Identify which cell holds the provided text, then report its (X, Y) central coordinate. 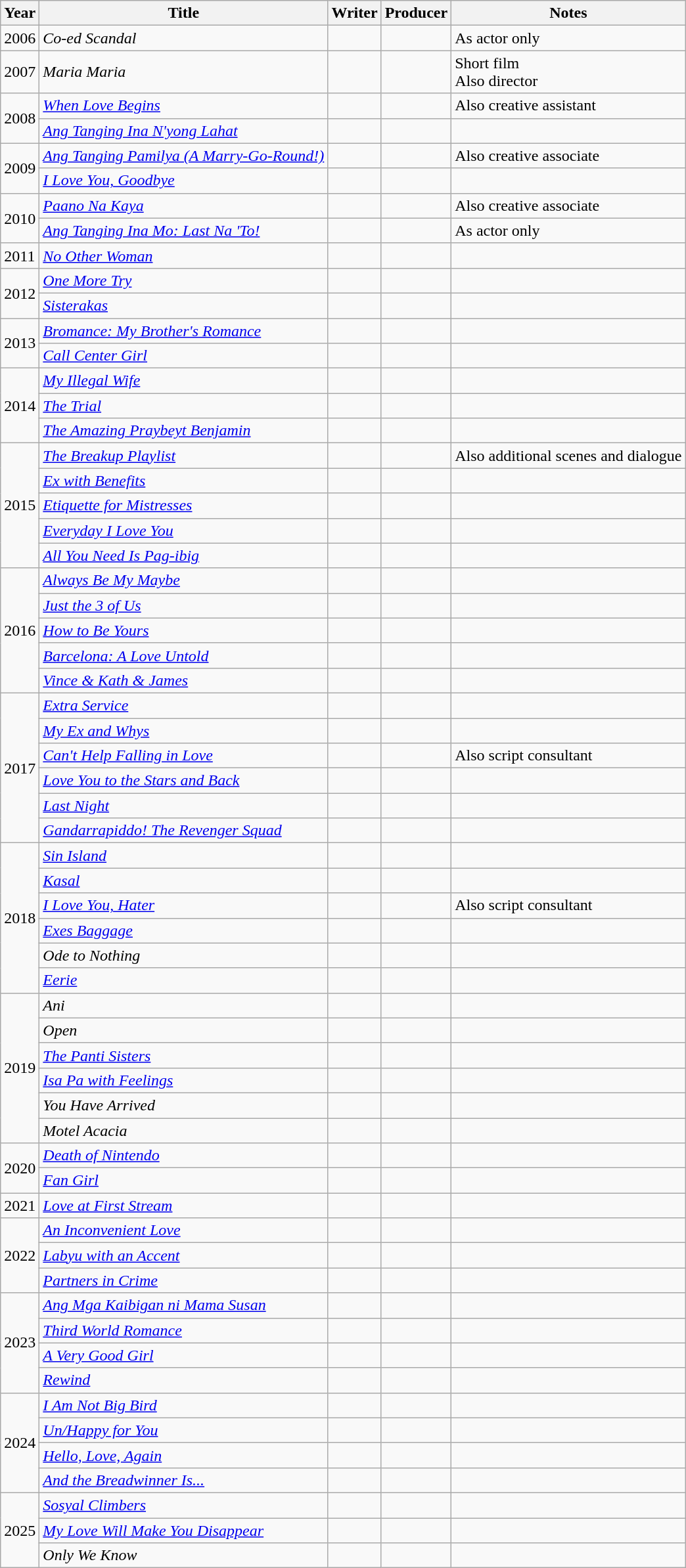
2023 (20, 1343)
Fan Girl (184, 1181)
2022 (20, 1255)
Everyday I Love You (184, 531)
Producer (417, 13)
Extra Service (184, 705)
2014 (20, 406)
2008 (20, 118)
When Love Begins (184, 106)
I Love You, Goodbye (184, 181)
I Am Not Big Bird (184, 1405)
Ex with Benefits (184, 481)
2019 (20, 1068)
Etiquette for Mistresses (184, 506)
Third World Romance (184, 1330)
Gandarrapiddo! The Revenger Squad (184, 831)
Kasal (184, 881)
My Ex and Whys (184, 731)
2020 (20, 1168)
Always Be My Maybe (184, 580)
Ang Mga Kaibigan ni Mama Susan (184, 1305)
How to Be Yours (184, 630)
Year (20, 13)
Rewind (184, 1380)
Vince & Kath & James (184, 680)
Short filmAlso director (568, 72)
2021 (20, 1206)
2017 (20, 768)
Last Night (184, 806)
Writer (355, 13)
Ang Tanging Ina Mo: Last Na 'To! (184, 230)
Paano Na Kaya (184, 206)
Title (184, 13)
Also additional scenes and dialogue (568, 456)
The Amazing Praybeyt Benjamin (184, 431)
2025 (20, 1530)
2013 (20, 343)
The Trial (184, 406)
A Very Good Girl (184, 1355)
Notes (568, 13)
2024 (20, 1443)
Only We Know (184, 1556)
2010 (20, 218)
2012 (20, 293)
2006 (20, 38)
My Illegal Wife (184, 381)
Co-ed Scandal (184, 38)
Sosyal Climbers (184, 1505)
Eerie (184, 980)
One More Try (184, 280)
I Love You, Hater (184, 905)
My Love Will Make You Disappear (184, 1531)
Just the 3 of Us (184, 605)
All You Need Is Pag-ibig (184, 555)
No Other Woman (184, 255)
Isa Pa with Feelings (184, 1080)
Labyu with an Accent (184, 1255)
2011 (20, 255)
Also creative assistant (568, 106)
An Inconvenient Love (184, 1230)
Ang Tanging Pamilya (A Marry-Go-Round!) (184, 156)
2007 (20, 72)
Open (184, 1030)
Ang Tanging Ina N'yong Lahat (184, 131)
Love at First Stream (184, 1206)
Love You to the Stars and Back (184, 781)
You Have Arrived (184, 1105)
Exes Baggage (184, 930)
Sisterakas (184, 305)
Barcelona: A Love Untold (184, 655)
2015 (20, 506)
Motel Acacia (184, 1130)
Un/Happy for You (184, 1430)
Maria Maria (184, 72)
Ani (184, 1005)
Hello, Love, Again (184, 1455)
2018 (20, 918)
Partners in Crime (184, 1280)
The Panti Sisters (184, 1055)
Bromance: My Brother's Romance (184, 330)
Call Center Girl (184, 356)
2009 (20, 168)
Sin Island (184, 856)
The Breakup Playlist (184, 456)
Can't Help Falling in Love (184, 756)
Death of Nintendo (184, 1156)
And the Breadwinner Is... (184, 1480)
Ode to Nothing (184, 955)
2016 (20, 630)
